Scan for the cell matching the given text and deliver its [x, y] coordinate at center. 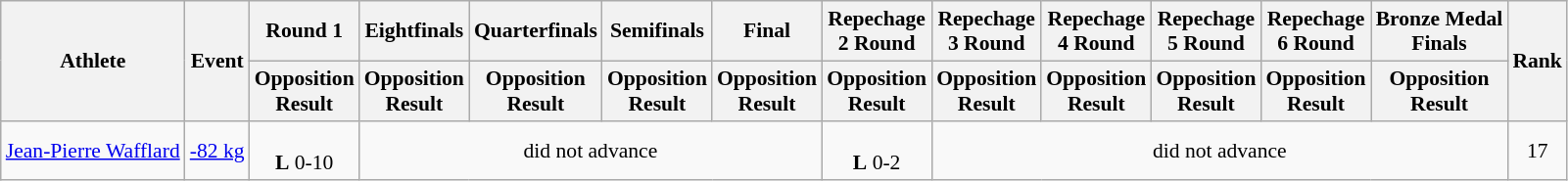
Rank [1538, 61]
-82 kg [217, 151]
Repechage 2 Round [877, 31]
Event [217, 61]
L 0-10 [305, 151]
Semifinals [657, 31]
Final [767, 31]
Bronze Medal Finals [1440, 31]
Jean-Pierre Wafflard [93, 151]
Round 1 [305, 31]
Repechage 6 Round [1315, 31]
Athlete [93, 61]
L 0-2 [877, 151]
Repechage 4 Round [1096, 31]
Quarterfinals [536, 31]
Eightfinals [414, 31]
17 [1538, 151]
Repechage 5 Round [1206, 31]
Repechage 3 Round [986, 31]
